Search for the cell housing the specified text and yield its [x, y] center coordinate. 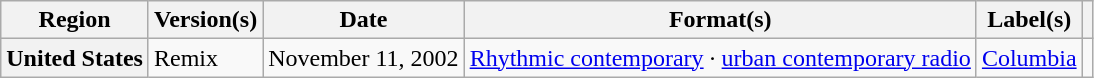
November 11, 2002 [364, 58]
Region [75, 20]
Remix [205, 58]
United States [75, 58]
Format(s) [720, 20]
Rhythmic contemporary · urban contemporary radio [720, 58]
Label(s) [1029, 20]
Date [364, 20]
Columbia [1029, 58]
Version(s) [205, 20]
